Capture the cell that displays the provided text and extract its (x, y) central coordinate. 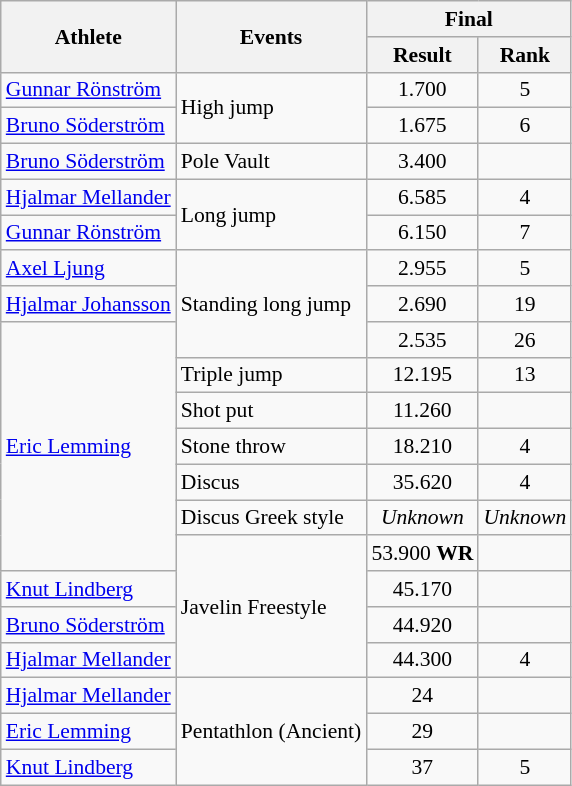
7 (524, 233)
Triple jump (272, 375)
Hjalmar Johansson (88, 304)
37 (422, 767)
Axel Ljung (88, 269)
Discus (272, 482)
Athlete (88, 36)
1.675 (422, 126)
29 (422, 732)
Long jump (272, 214)
Events (272, 36)
6.150 (422, 233)
12.195 (422, 375)
13 (524, 375)
44.920 (422, 625)
2.955 (422, 269)
Final (468, 19)
Stone throw (272, 447)
1.700 (422, 90)
3.400 (422, 162)
2.535 (422, 340)
6 (524, 126)
18.210 (422, 447)
6.585 (422, 197)
11.260 (422, 411)
Discus Greek style (272, 518)
2.690 (422, 304)
Pentathlon (Ancient) (272, 732)
Standing long jump (272, 304)
44.300 (422, 660)
19 (524, 304)
Pole Vault (272, 162)
Rank (524, 55)
Result (422, 55)
High jump (272, 108)
45.170 (422, 589)
26 (524, 340)
Shot put (272, 411)
35.620 (422, 482)
24 (422, 696)
Javelin Freestyle (272, 607)
53.900 WR (422, 554)
